Identify which cell holds the provided text, then report its [x, y] central coordinate. 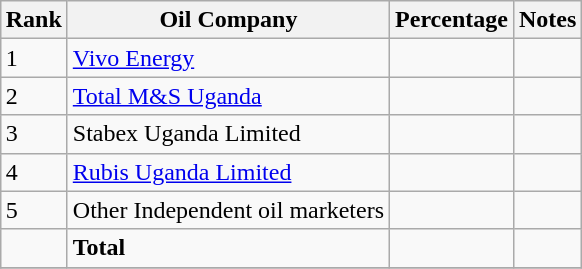
5 [34, 210]
Notes [547, 20]
Vivo Energy [228, 58]
4 [34, 172]
Stabex Uganda Limited [228, 134]
Percentage [452, 20]
3 [34, 134]
Oil Company [228, 20]
2 [34, 96]
1 [34, 58]
Other Independent oil marketers [228, 210]
Total M&S Uganda [228, 96]
Total [228, 248]
Rubis Uganda Limited [228, 172]
Rank [34, 20]
